Determine the [x, y] coordinate at the center of the cell enclosing the given text.  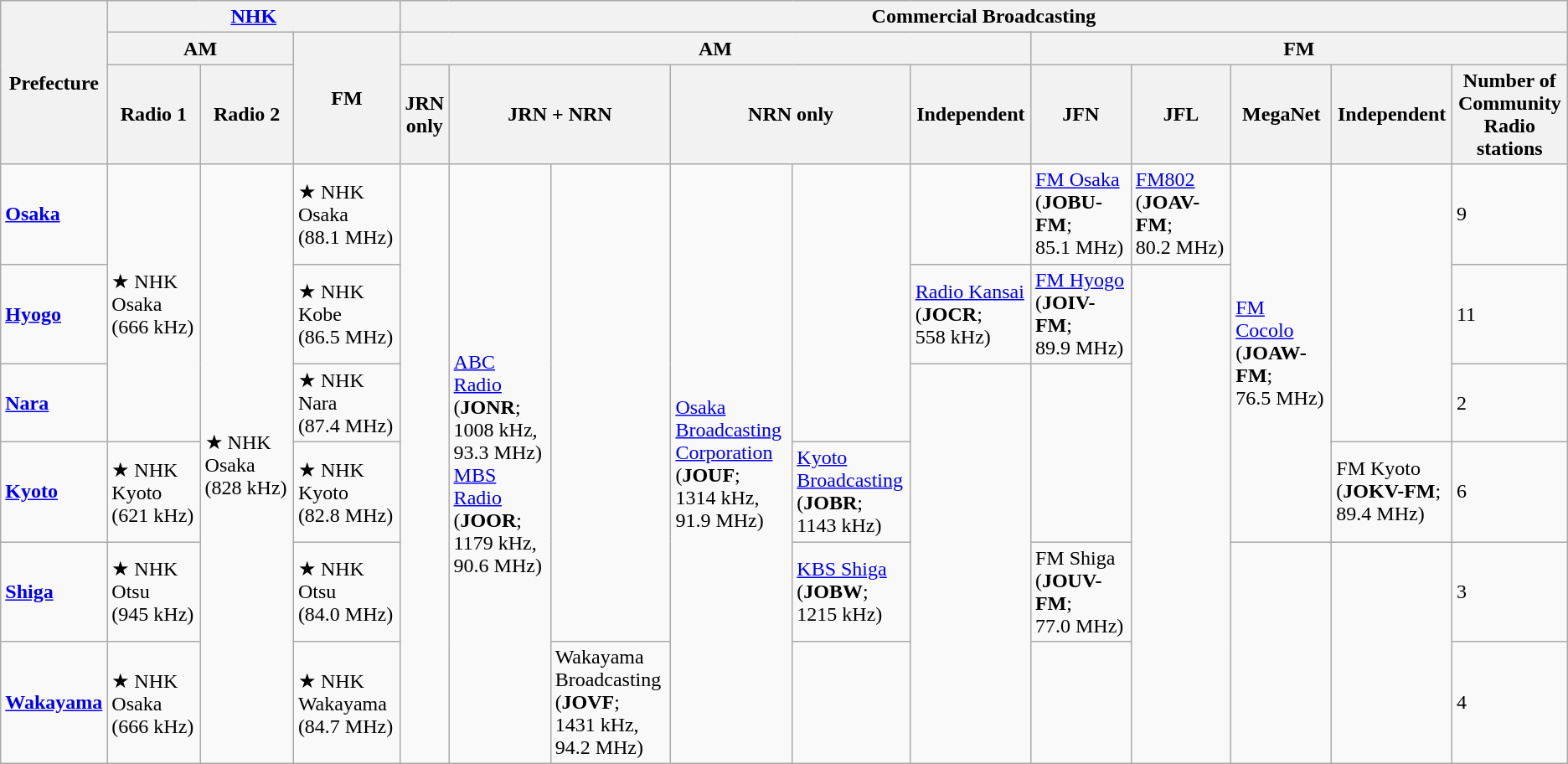
Wakayama [54, 703]
NHK [254, 17]
2 [1509, 403]
★ NHK Kyoto (621 kHz) [154, 493]
FM Osaka (JOBU-FM; 85.1 MHz) [1081, 214]
★ NHK Osaka (88.1 MHz) [347, 214]
4 [1509, 703]
FM802 (JOAV-FM; 80.2 MHz) [1181, 214]
FM Shiga (JOUV-FM; 77.0 MHz) [1081, 591]
FM Hyogo (JOIV-FM; 89.9 MHz) [1081, 313]
FM Cocolo (JOAW-FM; 76.5 MHz) [1282, 354]
KBS Shiga (JOBW; 1215 kHz) [851, 591]
JRN + NRN [560, 114]
★ NHK Kobe (86.5 MHz) [347, 313]
Nara [54, 403]
JFL [1181, 114]
Radio 1 [154, 114]
Radio 2 [246, 114]
Osaka [54, 214]
MegaNet [1282, 114]
Radio Kansai (JOCR; 558 kHz) [970, 313]
6 [1509, 493]
Osaka Broadcasting Corporation (JOUF; 1314 kHz, 91.9 MHz) [732, 464]
Kyoto Broadcasting (JOBR; 1143 kHz) [851, 493]
NRN only [791, 114]
Number of Community Radio stations [1509, 114]
ABC Radio (JONR; 1008 kHz, 93.3 MHz)MBS Radio (JOOR; 1179 kHz, 90.6 MHz) [499, 464]
Hyogo [54, 313]
Wakayama Broadcasting (JOVF; 1431 kHz, 94.2 MHz) [611, 703]
★ NHK Wakayama (84.7 MHz) [347, 703]
★ NHK Nara (87.4 MHz) [347, 403]
★ NHK Otsu (945 kHz) [154, 591]
★ NHK Osaka (828 kHz) [246, 464]
3 [1509, 591]
11 [1509, 313]
Prefecture [54, 82]
9 [1509, 214]
Commercial Broadcasting [984, 17]
★ NHK Kyoto (82.8 MHz) [347, 493]
★ NHK Otsu (84.0 MHz) [347, 591]
Shiga [54, 591]
Kyoto [54, 493]
JFN [1081, 114]
FM Kyoto (JOKV-FM; 89.4 MHz) [1392, 493]
JRN only [425, 114]
